Return the [x, y] coordinate for the center point of the cell that contains the specified text.  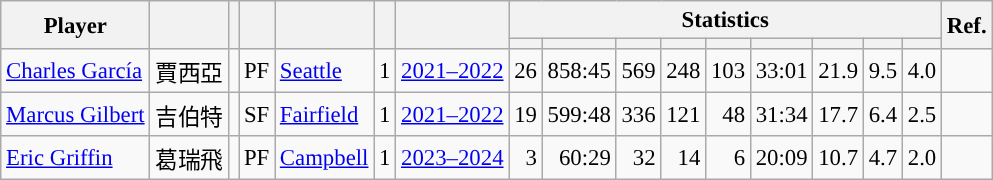
248 [684, 71]
6 [728, 158]
569 [638, 71]
Charles García [76, 71]
賈西亞 [189, 71]
9.5 [882, 71]
336 [638, 115]
33:01 [782, 71]
SF [257, 115]
121 [684, 115]
2.0 [922, 158]
103 [728, 71]
3 [526, 158]
599:48 [579, 115]
4.0 [922, 71]
48 [728, 115]
Fairfield [324, 115]
10.7 [838, 158]
17.7 [838, 115]
Player [76, 25]
Campbell [324, 158]
14 [684, 158]
32 [638, 158]
Ref. [967, 25]
31:34 [782, 115]
6.4 [882, 115]
吉伯特 [189, 115]
Statistics [726, 20]
2023–2024 [452, 158]
Marcus Gilbert [76, 115]
20:09 [782, 158]
21.9 [838, 71]
Eric Griffin [76, 158]
2.5 [922, 115]
19 [526, 115]
Seattle [324, 71]
4.7 [882, 158]
858:45 [579, 71]
60:29 [579, 158]
葛瑞飛 [189, 158]
26 [526, 71]
